Identify which cell holds the provided text, then report its (X, Y) central coordinate. 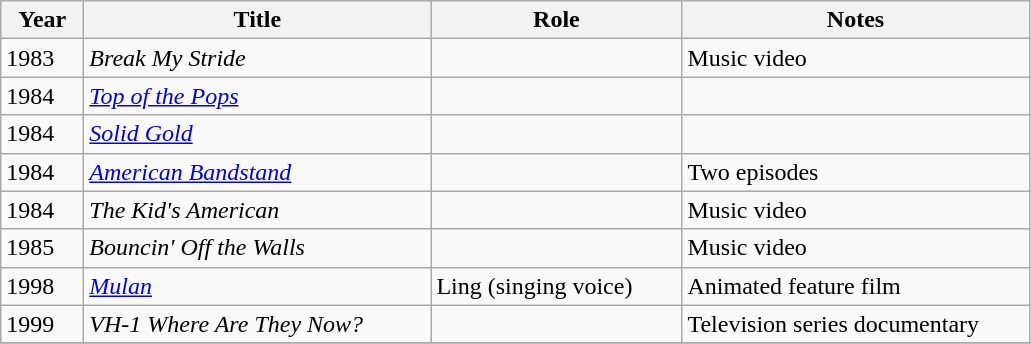
1999 (42, 324)
1998 (42, 286)
Role (556, 20)
Television series documentary (856, 324)
Animated feature film (856, 286)
Bouncin' Off the Walls (258, 248)
Title (258, 20)
Ling (singing voice) (556, 286)
Two episodes (856, 172)
VH-1 Where Are They Now? (258, 324)
1985 (42, 248)
1983 (42, 58)
Year (42, 20)
Mulan (258, 286)
Break My Stride (258, 58)
Solid Gold (258, 134)
The Kid's American (258, 210)
Top of the Pops (258, 96)
American Bandstand (258, 172)
Notes (856, 20)
